Scan for the cell matching the given text and deliver its (X, Y) coordinate at center. 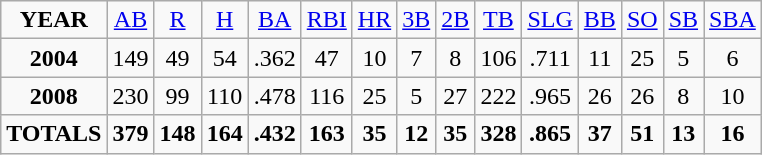
7 (416, 58)
YEAR (54, 20)
6 (733, 58)
.965 (550, 96)
49 (178, 58)
.865 (550, 134)
TOTALS (54, 134)
37 (600, 134)
149 (130, 58)
16 (733, 134)
99 (178, 96)
.362 (274, 58)
230 (130, 96)
12 (416, 134)
SB (683, 20)
.432 (274, 134)
110 (224, 96)
BA (274, 20)
164 (224, 134)
379 (130, 134)
.478 (274, 96)
47 (326, 58)
R (178, 20)
H (224, 20)
13 (683, 134)
.711 (550, 58)
BB (600, 20)
163 (326, 134)
51 (642, 134)
RBI (326, 20)
328 (498, 134)
SBA (733, 20)
54 (224, 58)
27 (456, 96)
SLG (550, 20)
SO (642, 20)
222 (498, 96)
3B (416, 20)
11 (600, 58)
TB (498, 20)
2004 (54, 58)
116 (326, 96)
148 (178, 134)
2B (456, 20)
106 (498, 58)
HR (374, 20)
AB (130, 20)
2008 (54, 96)
